Find where the given text appears and provide that cell's center as [X, Y] coordinate. 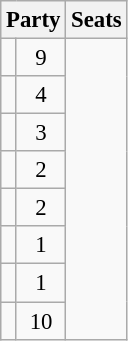
3 [40, 133]
10 [40, 321]
4 [40, 95]
Seats [96, 20]
9 [40, 58]
Party [34, 20]
